Search for the cell housing the specified text and yield its (X, Y) center coordinate. 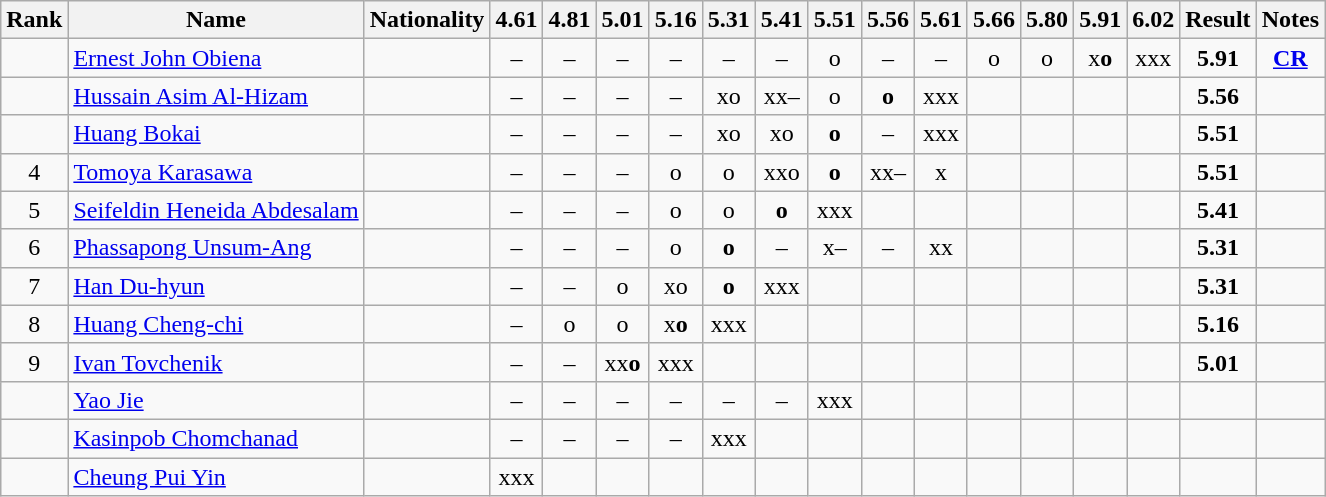
9 (34, 362)
CR (1290, 58)
5.61 (940, 20)
8 (34, 324)
Kasinpob Chomchanad (216, 438)
Huang Cheng-chi (216, 324)
Ernest John Obiena (216, 58)
Tomoya Karasawa (216, 172)
Seifeldin Heneida Abdesalam (216, 210)
Notes (1290, 20)
Ivan Tovchenik (216, 362)
Hussain Asim Al-Hizam (216, 96)
4.81 (570, 20)
Name (216, 20)
Nationality (427, 20)
4 (34, 172)
5 (34, 210)
Phassapong Unsum-Ang (216, 248)
4.61 (516, 20)
6 (34, 248)
Huang Bokai (216, 134)
6.02 (1154, 20)
Result (1218, 20)
7 (34, 286)
x (940, 172)
5.80 (1048, 20)
Cheung Pui Yin (216, 477)
x– (834, 248)
xx (940, 248)
Yao Jie (216, 400)
Han Du-hyun (216, 286)
Rank (34, 20)
5.66 (994, 20)
